Search for the cell housing the specified text and yield its (X, Y) center coordinate. 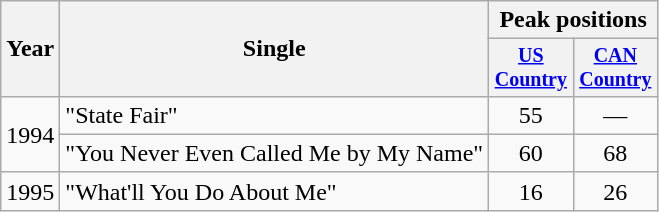
CAN Country (615, 68)
68 (615, 153)
16 (531, 191)
1994 (30, 134)
"State Fair" (274, 115)
"You Never Even Called Me by My Name" (274, 153)
Single (274, 49)
US Country (531, 68)
— (615, 115)
26 (615, 191)
Year (30, 49)
"What'll You Do About Me" (274, 191)
60 (531, 153)
Peak positions (574, 20)
55 (531, 115)
1995 (30, 191)
